Provide the (x, y) coordinate of the cell's center where the given text is located.  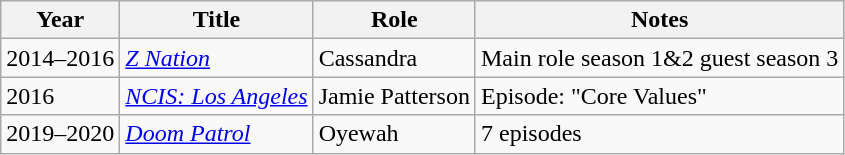
Doom Patrol (216, 134)
2019–2020 (60, 134)
Main role season 1&2 guest season 3 (659, 58)
2016 (60, 96)
NCIS: Los Angeles (216, 96)
Role (394, 20)
Oyewah (394, 134)
2014–2016 (60, 58)
7 episodes (659, 134)
Jamie Patterson (394, 96)
Title (216, 20)
Z Nation (216, 58)
Notes (659, 20)
Cassandra (394, 58)
Year (60, 20)
Episode: "Core Values" (659, 96)
